Capture the cell that displays the provided text and extract its [x, y] central coordinate. 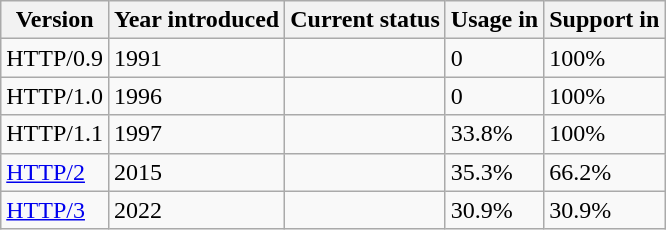
HTTP/2 [55, 172]
33.8% [494, 134]
Current status [366, 20]
HTTP/1.1 [55, 134]
66.2% [604, 172]
HTTP/0.9 [55, 58]
2015 [196, 172]
HTTP/3 [55, 210]
Year introduced [196, 20]
Support in [604, 20]
HTTP/1.0 [55, 96]
1991 [196, 58]
35.3% [494, 172]
Version [55, 20]
1996 [196, 96]
Usage in [494, 20]
1997 [196, 134]
2022 [196, 210]
